Determine the (x, y) coordinate at the center of the cell enclosing the given text.  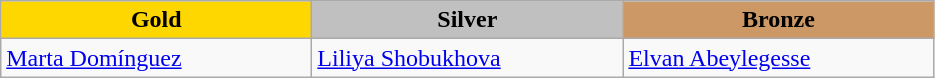
Elvan Abeylegesse (778, 58)
Bronze (778, 20)
Gold (156, 20)
Liliya Shobukhova (468, 58)
Marta Domínguez (156, 58)
Silver (468, 20)
